Output the (x, y) coordinate of the center of the cell containing the given text.  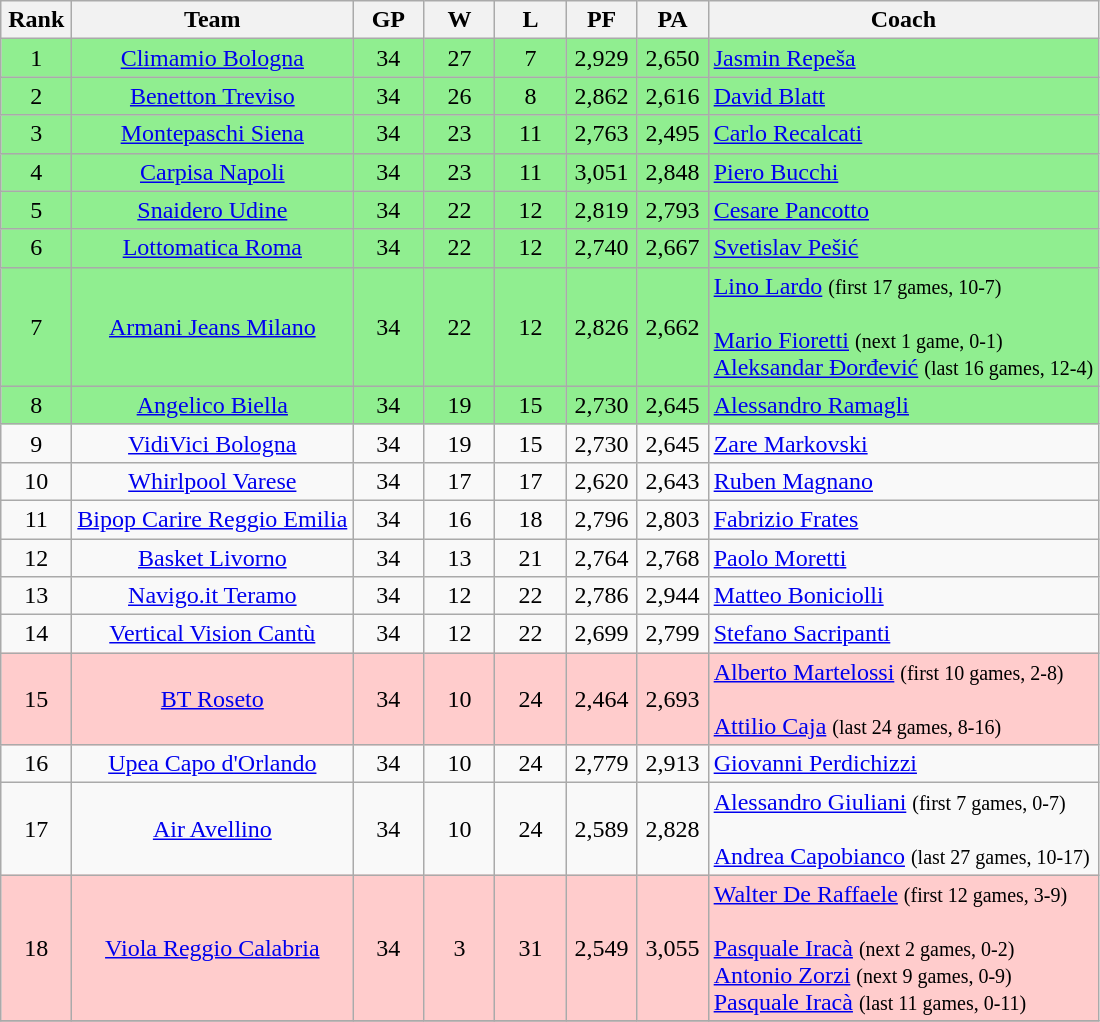
2,589 (602, 829)
2,826 (602, 326)
2,667 (672, 248)
2,929 (602, 58)
2,828 (672, 829)
PF (602, 20)
VidiVici Bologna (212, 443)
2,848 (672, 172)
Svetislav Pešić (903, 248)
2,768 (672, 557)
2,650 (672, 58)
2,616 (672, 96)
Air Avellino (212, 829)
3,051 (602, 172)
Armani Jeans Milano (212, 326)
2,786 (602, 596)
2,464 (602, 699)
1 (36, 58)
L (530, 20)
Carpisa Napoli (212, 172)
W (460, 20)
2,763 (602, 134)
Alessandro Giuliani (first 7 games, 0-7) Andrea Capobianco (last 27 games, 10-17) (903, 829)
2 (36, 96)
David Blatt (903, 96)
2,803 (672, 519)
2,796 (602, 519)
2,662 (672, 326)
2,944 (672, 596)
14 (36, 634)
Team (212, 20)
2,862 (602, 96)
Alessandro Ramagli (903, 405)
GP (388, 20)
Lottomatica Roma (212, 248)
2,799 (672, 634)
Basket Livorno (212, 557)
4 (36, 172)
2,620 (602, 481)
2,740 (602, 248)
Matteo Boniciolli (903, 596)
Zare Markovski (903, 443)
Giovanni Perdichizzi (903, 764)
Paolo Moretti (903, 557)
Carlo Recalcati (903, 134)
2,819 (602, 210)
BT Roseto (212, 699)
2,793 (672, 210)
2,779 (602, 764)
6 (36, 248)
27 (460, 58)
Whirlpool Varese (212, 481)
Viola Reggio Calabria (212, 948)
PA (672, 20)
2,693 (672, 699)
2,549 (602, 948)
Piero Bucchi (903, 172)
Bipop Carire Reggio Emilia (212, 519)
21 (530, 557)
Benetton Treviso (212, 96)
Snaidero Udine (212, 210)
Alberto Martelossi (first 10 games, 2-8) Attilio Caja (last 24 games, 8-16) (903, 699)
Upea Capo d'Orlando (212, 764)
Climamio Bologna (212, 58)
2,913 (672, 764)
Jasmin Repeša (903, 58)
Stefano Sacripanti (903, 634)
Ruben Magnano (903, 481)
Vertical Vision Cantù (212, 634)
Lino Lardo (first 17 games, 10-7) Mario Fioretti (next 1 game, 0-1) Aleksandar Đorđević (last 16 games, 12-4) (903, 326)
26 (460, 96)
9 (36, 443)
31 (530, 948)
Walter De Raffaele (first 12 games, 3-9) Pasquale Iracà (next 2 games, 0-2) Antonio Zorzi (next 9 games, 0-9) Pasquale Iracà (last 11 games, 0-11) (903, 948)
Cesare Pancotto (903, 210)
2,643 (672, 481)
3,055 (672, 948)
Coach (903, 20)
Fabrizio Frates (903, 519)
Angelico Biella (212, 405)
Navigo.it Teramo (212, 596)
2,764 (602, 557)
Rank (36, 20)
5 (36, 210)
2,495 (672, 134)
2,699 (602, 634)
Montepaschi Siena (212, 134)
